Search for the cell housing the specified text and yield its [x, y] center coordinate. 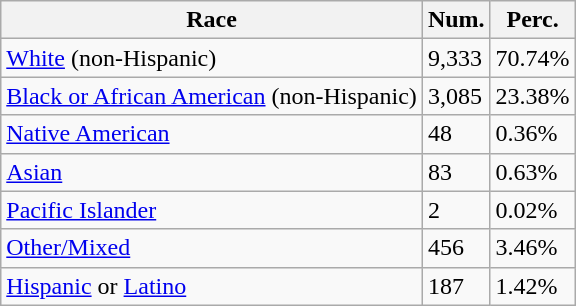
Other/Mixed [212, 248]
3,085 [456, 96]
187 [456, 286]
3.46% [532, 248]
Black or African American (non-Hispanic) [212, 96]
White (non-Hispanic) [212, 58]
1.42% [532, 286]
Num. [456, 20]
Hispanic or Latino [212, 286]
Perc. [532, 20]
456 [456, 248]
Asian [212, 172]
48 [456, 134]
0.63% [532, 172]
9,333 [456, 58]
Race [212, 20]
0.36% [532, 134]
83 [456, 172]
Pacific Islander [212, 210]
2 [456, 210]
70.74% [532, 58]
0.02% [532, 210]
23.38% [532, 96]
Native American [212, 134]
